Determine the (X, Y) coordinate at the center of the cell enclosing the given text.  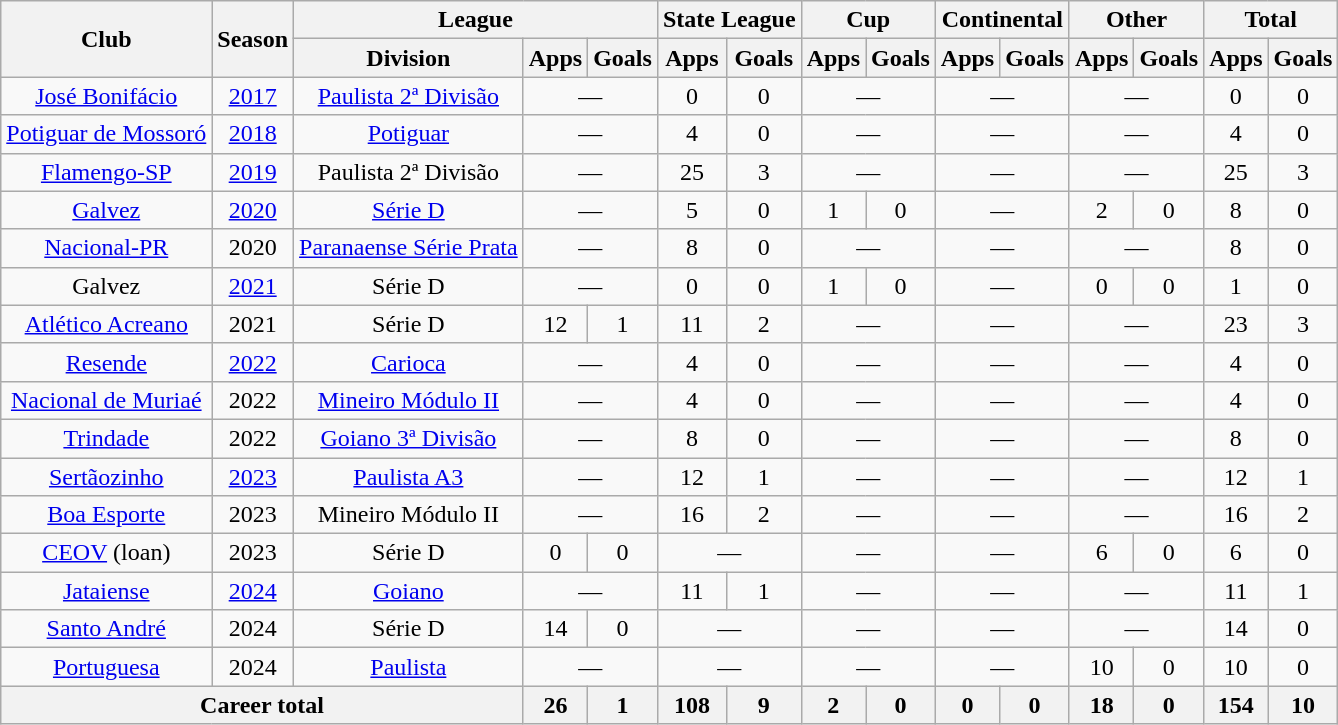
Atlético Acreano (106, 324)
9 (764, 705)
154 (1236, 705)
League (476, 20)
Season (253, 39)
2018 (253, 134)
Division (409, 58)
Sertãozinho (106, 477)
CEOV (loan) (106, 553)
Career total (262, 705)
Paulista (409, 667)
18 (1101, 705)
2019 (253, 172)
State League (729, 20)
Nacional-PR (106, 248)
Club (106, 39)
Trindade (106, 438)
5 (692, 210)
Potiguar de Mossoró (106, 134)
Flamengo-SP (106, 172)
26 (555, 705)
Santo André (106, 629)
Potiguar (409, 134)
23 (1236, 324)
Portuguesa (106, 667)
Paulista A3 (409, 477)
Goiano 3ª Divisão (409, 438)
Other (1136, 20)
Goiano (409, 591)
José Bonifácio (106, 96)
Paranaense Série Prata (409, 248)
Cup (868, 20)
Nacional de Muriaé (106, 400)
Continental (1002, 20)
Carioca (409, 362)
2017 (253, 96)
Resende (106, 362)
Jataiense (106, 591)
Boa Esporte (106, 515)
108 (692, 705)
Total (1271, 20)
